Provide the (X, Y) coordinate of the cell's center where the given text is located.  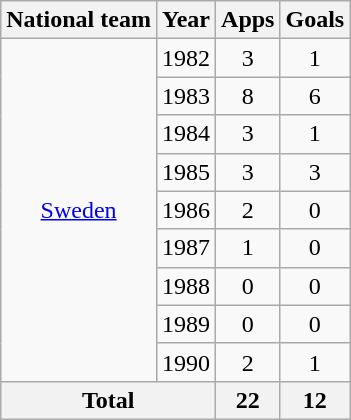
1989 (186, 324)
6 (315, 96)
National team (79, 20)
Year (186, 20)
1990 (186, 362)
1984 (186, 134)
1985 (186, 172)
1988 (186, 286)
1982 (186, 58)
1983 (186, 96)
Apps (248, 20)
8 (248, 96)
1986 (186, 210)
12 (315, 400)
Total (108, 400)
Sweden (79, 210)
Goals (315, 20)
1987 (186, 248)
22 (248, 400)
